Determine the (X, Y) coordinate at the center of the cell enclosing the given text.  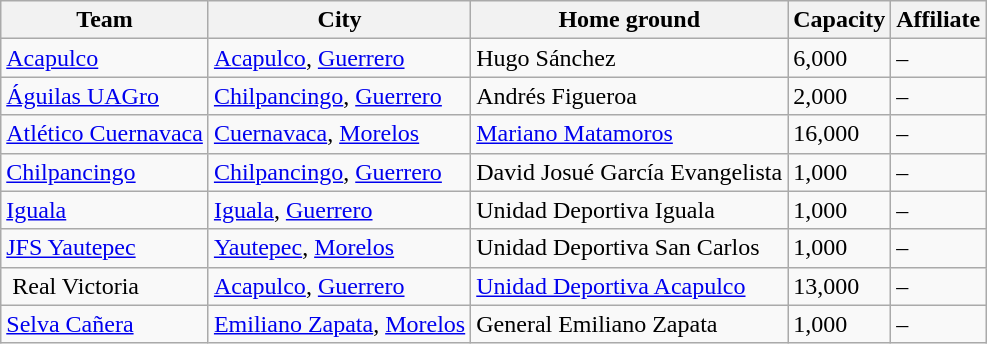
Team (105, 20)
16,000 (840, 134)
Hugo Sánchez (630, 58)
Unidad Deportiva Iguala (630, 210)
Chilpancingo (105, 172)
2,000 (840, 96)
Unidad Deportiva San Carlos (630, 248)
Capacity (840, 20)
Emiliano Zapata, Morelos (339, 324)
City (339, 20)
6,000 (840, 58)
Mariano Matamoros (630, 134)
Iguala, Guerrero (339, 210)
General Emiliano Zapata (630, 324)
Affiliate (938, 20)
13,000 (840, 286)
Águilas UAGro (105, 96)
Real Victoria (105, 286)
JFS Yautepec (105, 248)
Cuernavaca, Morelos (339, 134)
Unidad Deportiva Acapulco (630, 286)
Yautepec, Morelos (339, 248)
Iguala (105, 210)
Andrés Figueroa (630, 96)
Acapulco (105, 58)
Selva Cañera (105, 324)
David Josué García Evangelista (630, 172)
Atlético Cuernavaca (105, 134)
Home ground (630, 20)
